Extract the (X, Y) coordinate from the center of the cell holding the provided text.  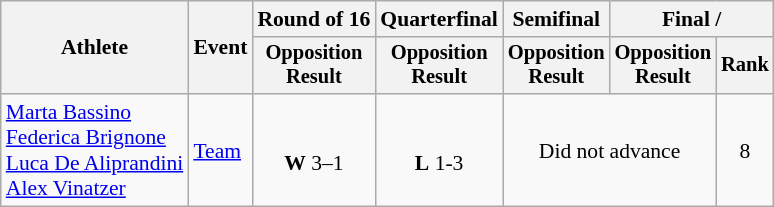
Rank (745, 66)
Athlete (95, 48)
Event (220, 48)
Quarterfinal (439, 19)
Final / (692, 19)
Semifinal (556, 19)
Did not advance (610, 150)
Team (220, 150)
Marta BassinoFederica BrignoneLuca De AliprandiniAlex Vinatzer (95, 150)
L 1-3 (439, 150)
8 (745, 150)
Round of 16 (314, 19)
W 3–1 (314, 150)
